Return [X, Y] of the center of cell containing provided text 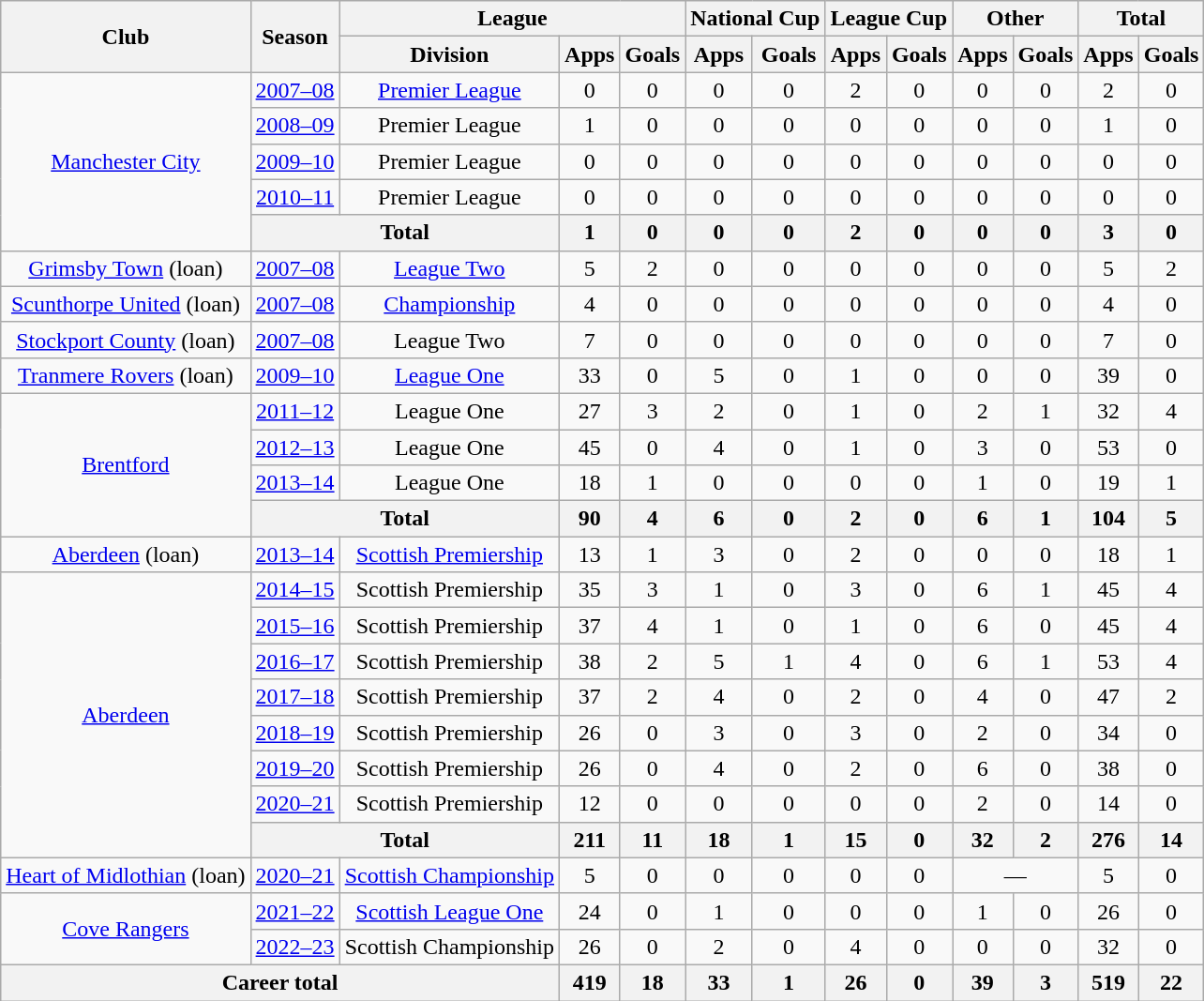
519 [1108, 982]
Career total [280, 982]
Aberdeen [126, 715]
35 [590, 590]
276 [1108, 840]
2017–18 [294, 697]
22 [1171, 982]
2011–12 [294, 411]
13 [590, 554]
2012–13 [294, 447]
47 [1108, 697]
27 [590, 411]
— [1016, 875]
104 [1108, 519]
Championship [449, 304]
2016–17 [294, 661]
2018–19 [294, 733]
Manchester City [126, 161]
2014–15 [294, 590]
Stockport County (loan) [126, 340]
Other [1016, 19]
2021–22 [294, 911]
2010–11 [294, 197]
Club [126, 37]
National Cup [756, 19]
Tranmere Rovers (loan) [126, 375]
Cove Rangers [126, 929]
2019–20 [294, 768]
12 [590, 804]
League Cup [889, 19]
24 [590, 911]
15 [855, 840]
2015–16 [294, 626]
211 [590, 840]
90 [590, 519]
2008–09 [294, 126]
2022–23 [294, 947]
Brentford [126, 464]
Division [449, 54]
League [512, 19]
Scottish League One [449, 911]
11 [653, 840]
Scunthorpe United (loan) [126, 304]
34 [1108, 733]
Aberdeen (loan) [126, 554]
Heart of Midlothian (loan) [126, 875]
19 [1108, 483]
Season [294, 37]
Grimsby Town (loan) [126, 268]
419 [590, 982]
